Return the (x, y) coordinate for the center point of the cell that contains the specified text.  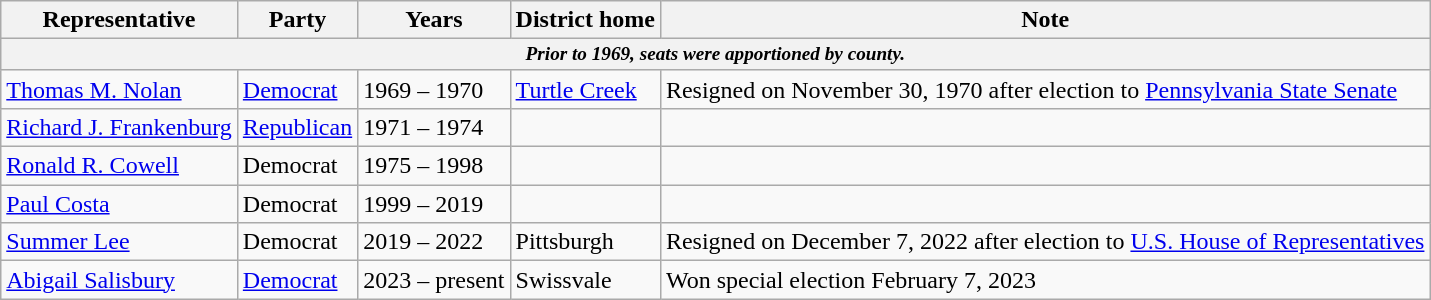
District home (585, 20)
Representative (120, 20)
Won special election February 7, 2023 (1045, 280)
1971 – 1974 (434, 128)
1969 – 1970 (434, 89)
Resigned on November 30, 1970 after election to Pennsylvania State Senate (1045, 89)
Pittsburgh (585, 242)
1999 – 2019 (434, 204)
Thomas M. Nolan (120, 89)
2023 – present (434, 280)
Note (1045, 20)
Years (434, 20)
Abigail Salisbury (120, 280)
Resigned on December 7, 2022 after election to U.S. House of Representatives (1045, 242)
Richard J. Frankenburg (120, 128)
Republican (297, 128)
Turtle Creek (585, 89)
Paul Costa (120, 204)
Prior to 1969, seats were apportioned by county. (716, 55)
2019 – 2022 (434, 242)
Swissvale (585, 280)
Summer Lee (120, 242)
Ronald R. Cowell (120, 166)
1975 – 1998 (434, 166)
Party (297, 20)
